Scan for the cell matching the given text and deliver its [X, Y] coordinate at center. 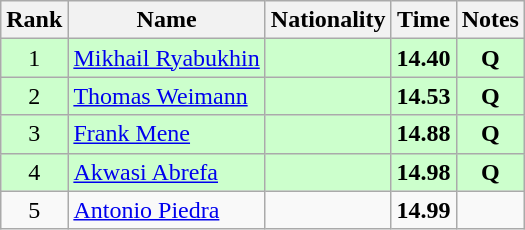
2 [34, 96]
Notes [490, 20]
14.53 [424, 96]
Thomas Weimann [166, 96]
14.99 [424, 210]
14.98 [424, 172]
Mikhail Ryabukhin [166, 58]
1 [34, 58]
Rank [34, 20]
14.40 [424, 58]
5 [34, 210]
4 [34, 172]
Akwasi Abrefa [166, 172]
Nationality [328, 20]
Time [424, 20]
3 [34, 134]
14.88 [424, 134]
Name [166, 20]
Frank Mene [166, 134]
Antonio Piedra [166, 210]
